Pinpoint the cell where the given text exists, returning its [x, y] midpoint coordinate. 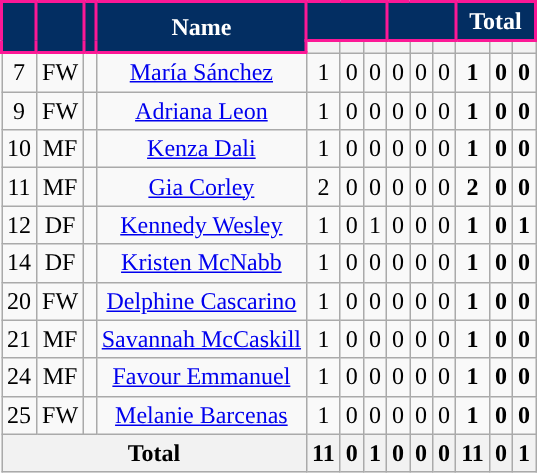
Melanie Barcenas [201, 415]
María Sánchez [201, 72]
Name [201, 28]
Kennedy Wesley [201, 225]
Adriana Leon [201, 111]
Delphine Cascarino [201, 301]
Kristen McNabb [201, 263]
25 [20, 415]
Kenza Dali [201, 149]
20 [20, 301]
21 [20, 339]
14 [20, 263]
9 [20, 111]
24 [20, 377]
Savannah McCaskill [201, 339]
12 [20, 225]
Favour Emmanuel [201, 377]
Gia Corley [201, 187]
7 [20, 72]
10 [20, 149]
